Find where the given text appears and provide that cell's center as [x, y] coordinate. 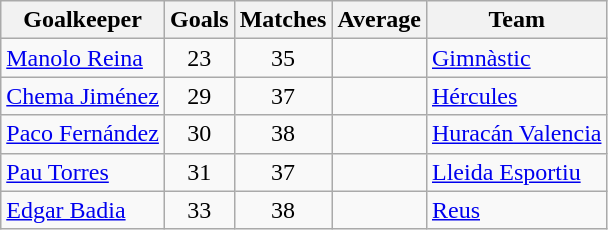
Matches [283, 20]
Manolo Reina [83, 58]
Paco Fernández [83, 134]
Chema Jiménez [83, 96]
Huracán Valencia [516, 134]
23 [199, 58]
31 [199, 172]
Reus [516, 210]
Goalkeeper [83, 20]
29 [199, 96]
Average [380, 20]
30 [199, 134]
35 [283, 58]
Edgar Badia [83, 210]
Team [516, 20]
Hércules [516, 96]
33 [199, 210]
Lleida Esportiu [516, 172]
Pau Torres [83, 172]
Gimnàstic [516, 58]
Goals [199, 20]
